Pinpoint the cell where the given text exists, returning its (x, y) midpoint coordinate. 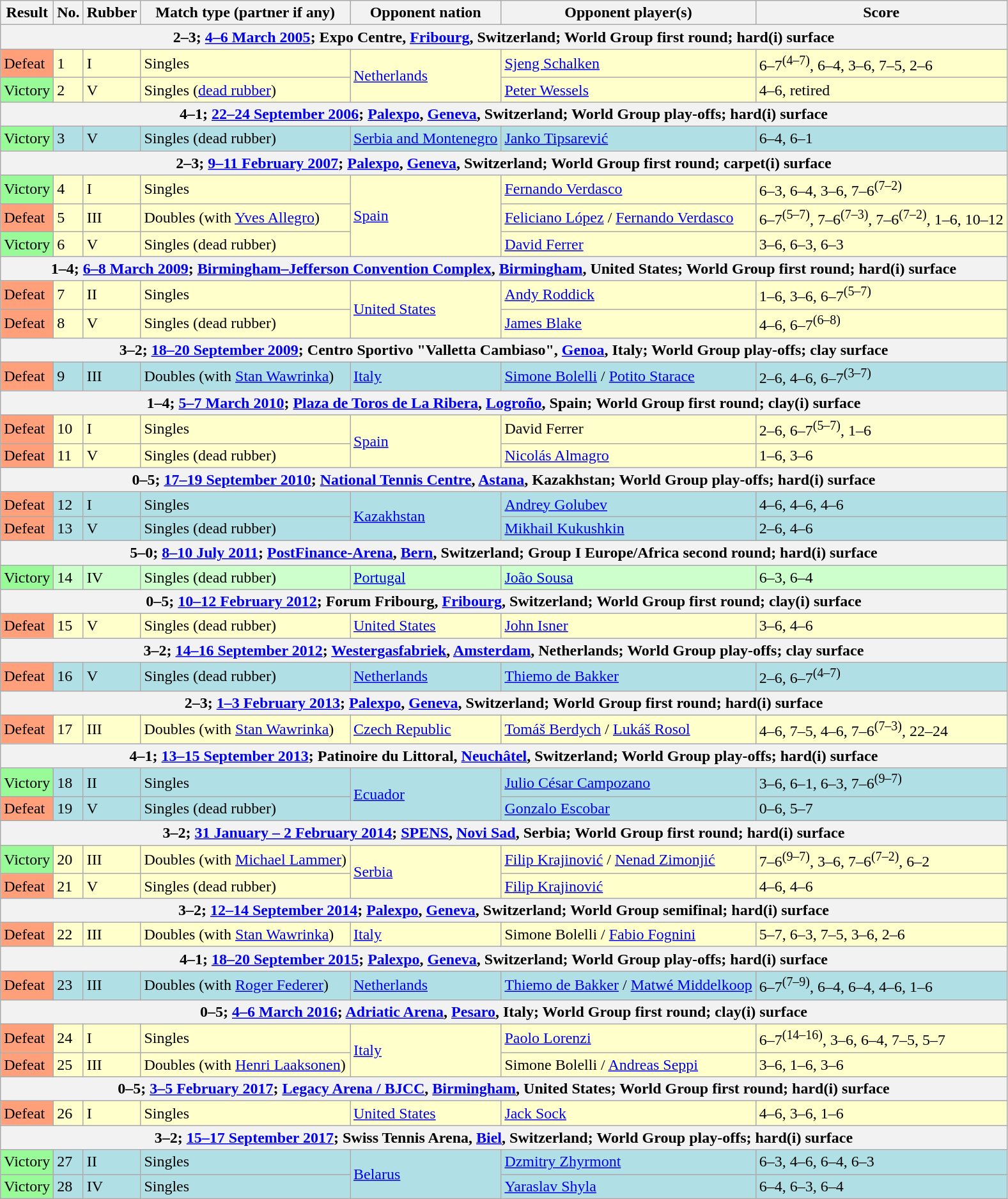
Paolo Lorenzi (628, 1038)
2–6, 6–7(4–7) (881, 677)
18 (68, 783)
6–3, 6–4 (881, 577)
6–3, 6–4, 3–6, 7–6(7–2) (881, 189)
3–6, 1–6, 3–6 (881, 1065)
24 (68, 1038)
No. (68, 13)
Yaraslav Shyla (628, 1186)
1–6, 3–6 (881, 455)
3–6, 4–6 (881, 626)
2–6, 6–7(5–7), 1–6 (881, 430)
Sjeng Schalken (628, 64)
14 (68, 577)
4–1; 22–24 September 2006; Palexpo, Geneva, Switzerland; World Group play-offs; hard(i) surface (504, 114)
2–6, 4–6, 6–7(3–7) (881, 376)
Thiemo de Bakker (628, 677)
Kazakhstan (426, 516)
4–6, 6–7(6–8) (881, 324)
Fernando Verdasco (628, 189)
4–6, 4–6 (881, 886)
Thiemo de Bakker / Matwé Middelkoop (628, 986)
João Sousa (628, 577)
Andrey Golubev (628, 504)
3 (68, 139)
3–2; 18–20 September 2009; Centro Sportivo "Valletta Cambiaso", Genoa, Italy; World Group play-offs; clay surface (504, 350)
6 (68, 244)
Rubber (112, 13)
23 (68, 986)
Score (881, 13)
Andy Roddick (628, 295)
15 (68, 626)
Peter Wessels (628, 90)
Julio César Campozano (628, 783)
Jack Sock (628, 1113)
17 (68, 729)
James Blake (628, 324)
6–4, 6–3, 6–4 (881, 1186)
7–6(9–7), 3–6, 7–6(7–2), 6–2 (881, 859)
John Isner (628, 626)
Match type (partner if any) (245, 13)
Janko Tipsarević (628, 139)
Feliciano López / Fernando Verdasco (628, 217)
6–7(7–9), 6–4, 6–4, 4–6, 1–6 (881, 986)
Gonzalo Escobar (628, 809)
Opponent player(s) (628, 13)
Mikhail Kukushkin (628, 528)
6–3, 4–6, 6–4, 6–3 (881, 1162)
4–6, 3–6, 1–6 (881, 1113)
Result (27, 13)
Serbia and Montenegro (426, 139)
5–7, 6–3, 7–5, 3–6, 2–6 (881, 934)
Serbia (426, 872)
Simone Bolelli / Potito Starace (628, 376)
1–4; 5–7 March 2010; Plaza de Toros de La Ribera, Logroño, Spain; World Group first round; clay(i) surface (504, 403)
0–5; 10–12 February 2012; Forum Fribourg, Fribourg, Switzerland; World Group first round; clay(i) surface (504, 602)
Doubles (with Michael Lammer) (245, 859)
2–3; 1–3 February 2013; Palexpo, Geneva, Switzerland; World Group first round; hard(i) surface (504, 703)
28 (68, 1186)
4–1; 13–15 September 2013; Patinoire du Littoral, Neuchâtel, Switzerland; World Group play-offs; hard(i) surface (504, 756)
11 (68, 455)
4–6, 4–6, 4–6 (881, 504)
26 (68, 1113)
27 (68, 1162)
Ecuador (426, 794)
5 (68, 217)
3–2; 14–16 September 2012; Westergasfabriek, Amsterdam, Netherlands; World Group play-offs; clay surface (504, 650)
4–6, retired (881, 90)
Filip Krajinović (628, 886)
25 (68, 1065)
22 (68, 934)
0–5; 3–5 February 2017; Legacy Arena / BJCC, Birmingham, United States; World Group first round; hard(i) surface (504, 1089)
3–2; 12–14 September 2014; Palexpo, Geneva, Switzerland; World Group semifinal; hard(i) surface (504, 910)
Nicolás Almagro (628, 455)
0–5; 4–6 March 2016; Adriatic Arena, Pesaro, Italy; World Group first round; clay(i) surface (504, 1012)
6–7(5–7), 7–6(7–3), 7–6(7–2), 1–6, 10–12 (881, 217)
1–6, 3–6, 6–7(5–7) (881, 295)
9 (68, 376)
13 (68, 528)
1 (68, 64)
Doubles (with Roger Federer) (245, 986)
2–3; 4–6 March 2005; Expo Centre, Fribourg, Switzerland; World Group first round; hard(i) surface (504, 37)
21 (68, 886)
16 (68, 677)
0–6, 5–7 (881, 809)
8 (68, 324)
4–6, 7–5, 4–6, 7–6(7–3), 22–24 (881, 729)
12 (68, 504)
Dzmitry Zhyrmont (628, 1162)
3–6, 6–3, 6–3 (881, 244)
3–2; 31 January – 2 February 2014; SPENS, Novi Sad, Serbia; World Group first round; hard(i) surface (504, 833)
10 (68, 430)
Doubles (with Yves Allegro) (245, 217)
20 (68, 859)
Simone Bolelli / Fabio Fognini (628, 934)
5–0; 8–10 July 2011; PostFinance-Arena, Bern, Switzerland; Group I Europe/Africa second round; hard(i) surface (504, 553)
6–4, 6–1 (881, 139)
2 (68, 90)
Tomáš Berdych / Lukáš Rosol (628, 729)
2–6, 4–6 (881, 528)
Simone Bolelli / Andreas Seppi (628, 1065)
Belarus (426, 1174)
1–4; 6–8 March 2009; Birmingham–Jefferson Convention Complex, Birmingham, United States; World Group first round; hard(i) surface (504, 269)
4 (68, 189)
3–2; 15–17 September 2017; Swiss Tennis Arena, Biel, Switzerland; World Group play-offs; hard(i) surface (504, 1138)
3–6, 6–1, 6–3, 7–6(9–7) (881, 783)
Filip Krajinović / Nenad Zimonjić (628, 859)
6–7(4–7), 6–4, 3–6, 7–5, 2–6 (881, 64)
Opponent nation (426, 13)
0–5; 17–19 September 2010; National Tennis Centre, Astana, Kazakhstan; World Group play-offs; hard(i) surface (504, 480)
7 (68, 295)
6–7(14–16), 3–6, 6–4, 7–5, 5–7 (881, 1038)
Portugal (426, 577)
Doubles (with Henri Laaksonen) (245, 1065)
2–3; 9–11 February 2007; Palexpo, Geneva, Switzerland; World Group first round; carpet(i) surface (504, 163)
Czech Republic (426, 729)
19 (68, 809)
4–1; 18–20 September 2015; Palexpo, Geneva, Switzerland; World Group play-offs; hard(i) surface (504, 959)
